Output the (x, y) coordinate of the center of the cell containing the given text.  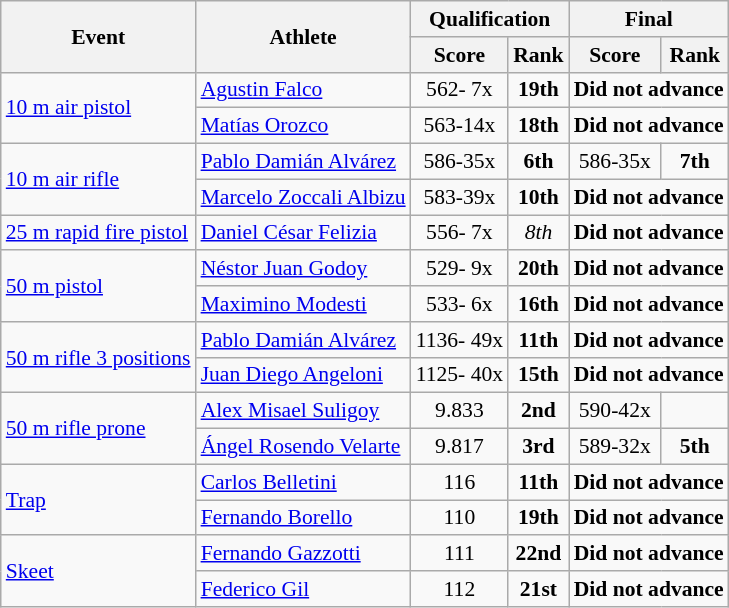
Juan Diego Angeloni (304, 375)
5th (695, 447)
16th (538, 304)
50 m rifle 3 positions (98, 358)
10th (538, 197)
Qualification (490, 19)
10 m air pistol (98, 108)
110 (460, 518)
Daniel César Felizia (304, 233)
8th (538, 233)
50 m pistol (98, 286)
20th (538, 269)
9.817 (460, 447)
10 m air rifle (98, 180)
6th (538, 162)
Event (98, 36)
9.833 (460, 411)
Agustin Falco (304, 90)
556- 7x (460, 233)
1136- 49x (460, 340)
Fernando Gazzotti (304, 554)
Trap (98, 500)
18th (538, 126)
Final (649, 19)
529- 9x (460, 269)
Carlos Belletini (304, 482)
111 (460, 554)
25 m rapid fire pistol (98, 233)
7th (695, 162)
Skeet (98, 572)
583-39x (460, 197)
563-14x (460, 126)
Ángel Rosendo Velarte (304, 447)
Federico Gil (304, 589)
50 m rifle prone (98, 428)
Maximino Modesti (304, 304)
1125- 40x (460, 375)
589-32x (615, 447)
116 (460, 482)
Néstor Juan Godoy (304, 269)
533- 6x (460, 304)
562- 7x (460, 90)
Athlete (304, 36)
112 (460, 589)
Alex Misael Suligoy (304, 411)
21st (538, 589)
2nd (538, 411)
Matías Orozco (304, 126)
Fernando Borello (304, 518)
15th (538, 375)
590-42x (615, 411)
3rd (538, 447)
Marcelo Zoccali Albizu (304, 197)
22nd (538, 554)
